Identify which cell holds the provided text, then report its [x, y] central coordinate. 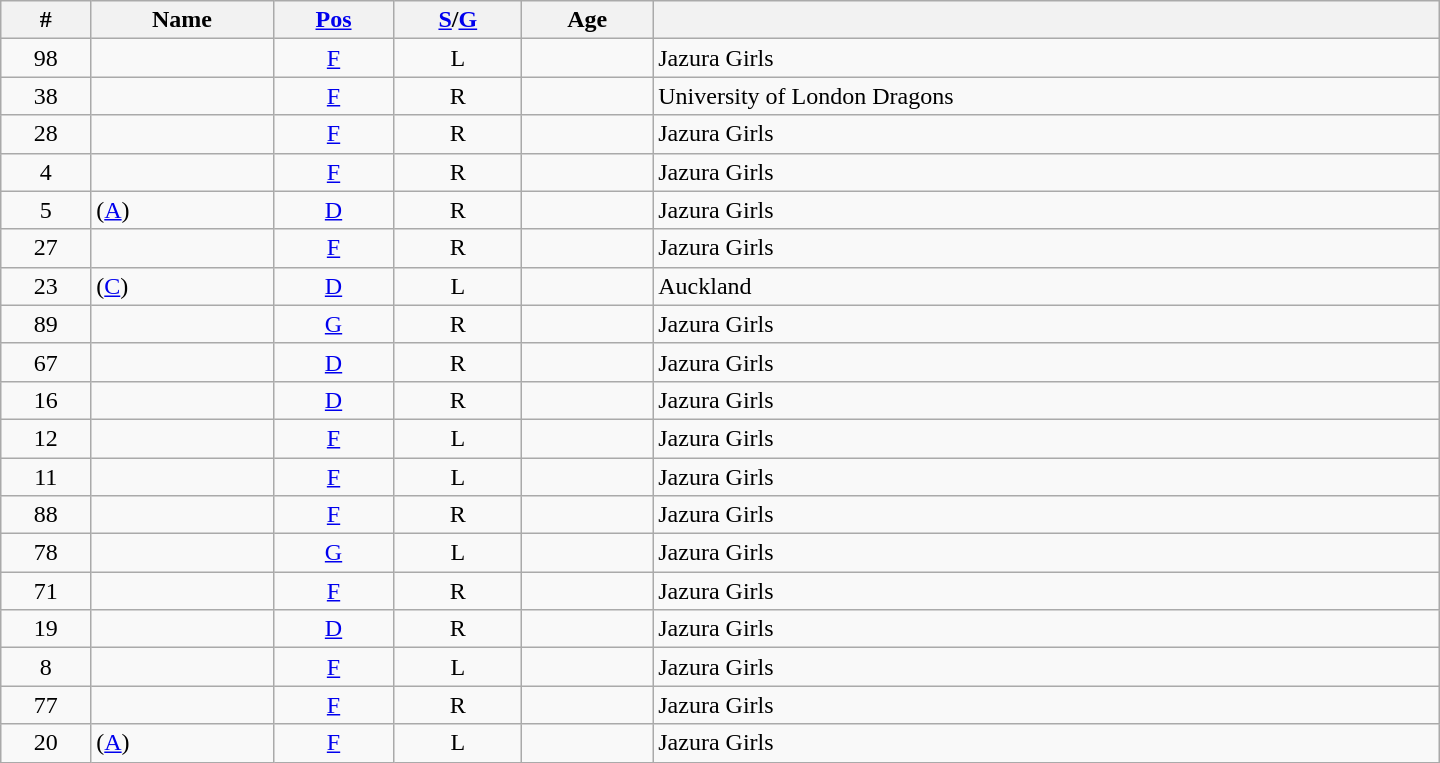
12 [46, 438]
5 [46, 210]
19 [46, 629]
Pos [334, 20]
89 [46, 324]
67 [46, 362]
77 [46, 705]
# [46, 20]
98 [46, 58]
28 [46, 134]
88 [46, 515]
11 [46, 477]
71 [46, 591]
Age [588, 20]
(C) [182, 286]
78 [46, 553]
Auckland [1046, 286]
8 [46, 667]
Name [182, 20]
23 [46, 286]
4 [46, 172]
27 [46, 248]
S/G [458, 20]
University of London Dragons [1046, 96]
20 [46, 743]
38 [46, 96]
16 [46, 400]
